Scan for the cell matching the given text and deliver its [x, y] coordinate at center. 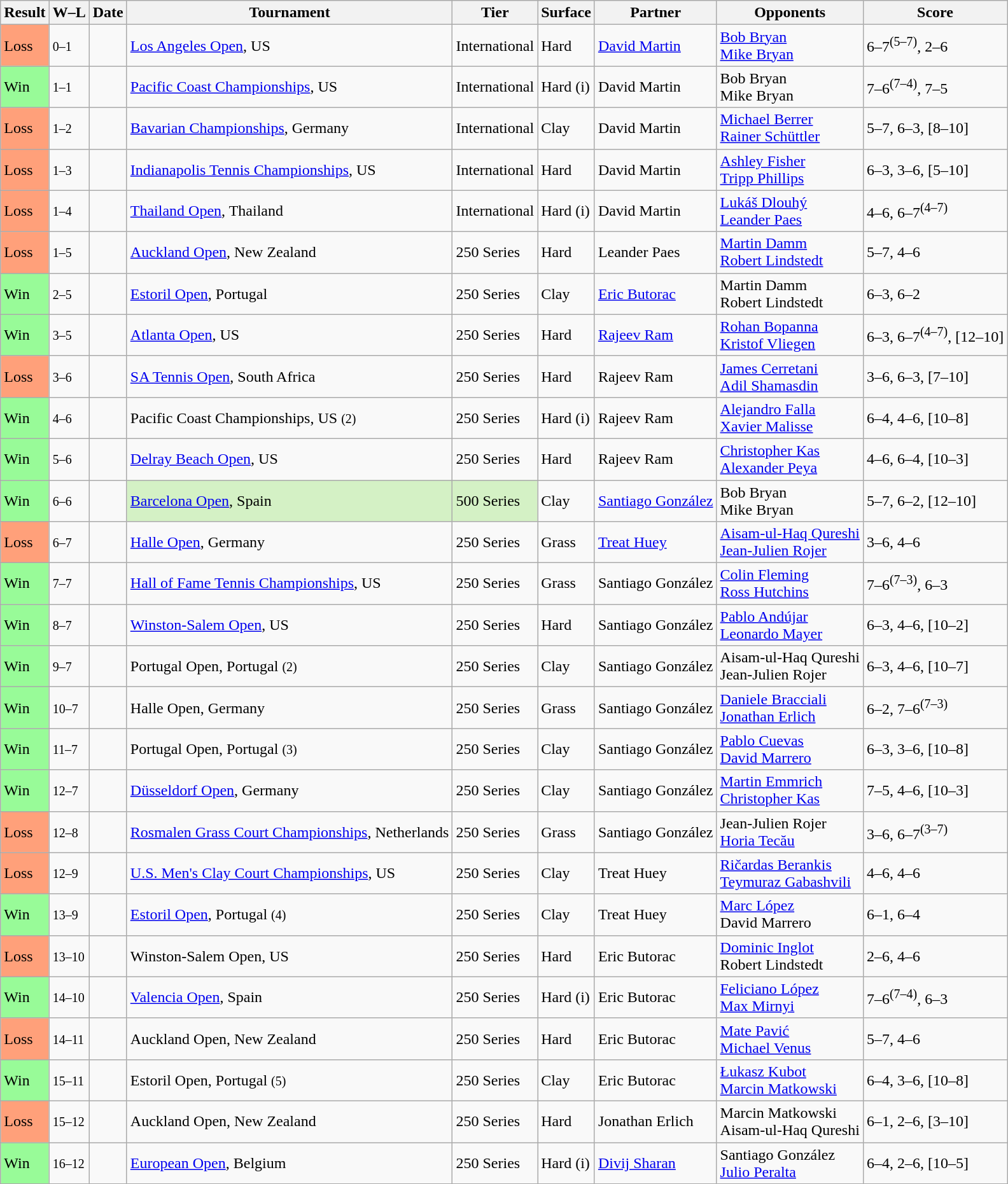
6–3, 3–6, [10–8] [935, 749]
James Cerretani Adil Shamasdin [790, 377]
Santiago González Julio Peralta [790, 1163]
3–5 [69, 335]
Surface [566, 13]
3–6, 6–3, [7–10] [935, 377]
Barcelona Open, Spain [290, 500]
Portugal Open, Portugal (2) [290, 667]
4–6, 6–4, [10–3] [935, 459]
Ashley Fisher Tripp Phillips [790, 169]
500 Series [495, 500]
Leander Paes [655, 252]
6–3, 3–6, [5–10] [935, 169]
6–1, 6–4 [935, 915]
European Open, Belgium [290, 1163]
6–7(5–7), 2–6 [935, 46]
Tournament [290, 13]
15–11 [69, 1080]
Alejandro Falla Xavier Malisse [790, 417]
6–4, 2–6, [10–5] [935, 1163]
Mate Pavić Michael Venus [790, 1038]
Opponents [790, 13]
Martin Emmrich Christopher Kas [790, 790]
Christopher Kas Alexander Peya [790, 459]
6–1, 2–6, [3–10] [935, 1121]
Score [935, 13]
3–6, 6–7(3–7) [935, 832]
Portugal Open, Portugal (3) [290, 749]
2–6, 4–6 [935, 956]
Dominic Inglot Robert Lindstedt [790, 956]
6–3, 6–2 [935, 294]
Estoril Open, Portugal (4) [290, 915]
Ričardas Berankis Teymuraz Gabashvili [790, 873]
Atlanta Open, US [290, 335]
Hall of Fame Tennis Championships, US [290, 584]
14–10 [69, 998]
Partner [655, 13]
Daniele Bracciali Jonathan Erlich [790, 707]
7–6(7–4), 6–3 [935, 998]
4–6, 6–7(4–7) [935, 211]
6–3, 6–7(4–7), [12–10] [935, 335]
1–1 [69, 87]
Rohan Bopanna Kristof Vliegen [790, 335]
Divij Sharan [655, 1163]
2–5 [69, 294]
14–11 [69, 1038]
5–7, 6–3, [8–10] [935, 129]
Pacific Coast Championships, US [290, 87]
5–7, 6–2, [12–10] [935, 500]
9–7 [69, 667]
Rosmalen Grass Court Championships, Netherlands [290, 832]
Pacific Coast Championships, US (2) [290, 417]
12–8 [69, 832]
Marcin Matkowski Aisam-ul-Haq Qureshi [790, 1121]
Pablo Andújar Leonardo Mayer [790, 625]
Delray Beach Open, US [290, 459]
Lukáš Dlouhý Leander Paes [790, 211]
Bavarian Championships, Germany [290, 129]
U.S. Men's Clay Court Championships, US [290, 873]
4–6, 4–6 [935, 873]
8–7 [69, 625]
Result [25, 13]
10–7 [69, 707]
Pablo Cuevas David Marrero [790, 749]
11–7 [69, 749]
Indianapolis Tennis Championships, US [290, 169]
Estoril Open, Portugal [290, 294]
3–6, 4–6 [935, 542]
Marc López David Marrero [790, 915]
13–9 [69, 915]
Düsseldorf Open, Germany [290, 790]
7–7 [69, 584]
6–6 [69, 500]
4–6 [69, 417]
Thailand Open, Thailand [290, 211]
1–5 [69, 252]
6–7 [69, 542]
5–6 [69, 459]
Jonathan Erlich [655, 1121]
SA Tennis Open, South Africa [290, 377]
15–12 [69, 1121]
Los Angeles Open, US [290, 46]
6–3, 4–6, [10–7] [935, 667]
Jean-Julien Rojer Horia Tecău [790, 832]
W–L [69, 13]
7–6(7–4), 7–5 [935, 87]
Estoril Open, Portugal (5) [290, 1080]
Tier [495, 13]
0–1 [69, 46]
1–2 [69, 129]
Date [108, 13]
Michael Berrer Rainer Schüttler [790, 129]
Feliciano López Max Mirnyi [790, 998]
6–4, 3–6, [10–8] [935, 1080]
6–4, 4–6, [10–8] [935, 417]
1–4 [69, 211]
Łukasz Kubot Marcin Matkowski [790, 1080]
6–3, 4–6, [10–2] [935, 625]
13–10 [69, 956]
7–6(7–3), 6–3 [935, 584]
12–7 [69, 790]
12–9 [69, 873]
Valencia Open, Spain [290, 998]
1–3 [69, 169]
Colin Fleming Ross Hutchins [790, 584]
3–6 [69, 377]
16–12 [69, 1163]
7–5, 4–6, [10–3] [935, 790]
6–2, 7–6(7–3) [935, 707]
